Determine the (X, Y) coordinate at the center of the cell enclosing the given text.  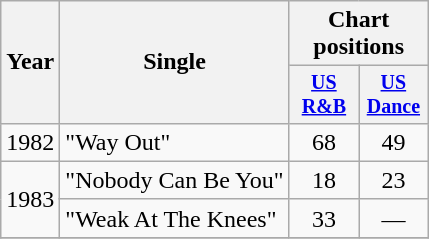
1982 (30, 142)
68 (324, 142)
18 (324, 180)
Year (30, 62)
33 (324, 218)
Chart positions (358, 34)
"Way Out" (174, 142)
49 (394, 142)
— (394, 218)
"Nobody Can Be You" (174, 180)
"Weak At The Knees" (174, 218)
USR&B (324, 94)
Single (174, 62)
1983 (30, 199)
23 (394, 180)
USDance (394, 94)
